Find where the given text appears and provide that cell's center as (x, y) coordinate. 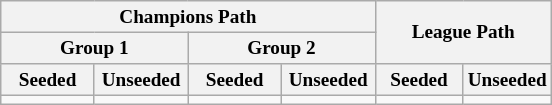
Group 1 (94, 48)
Group 2 (282, 48)
Champions Path (188, 17)
League Path (463, 32)
